Locate the cell with the specified text and output its [x, y] center coordinate. 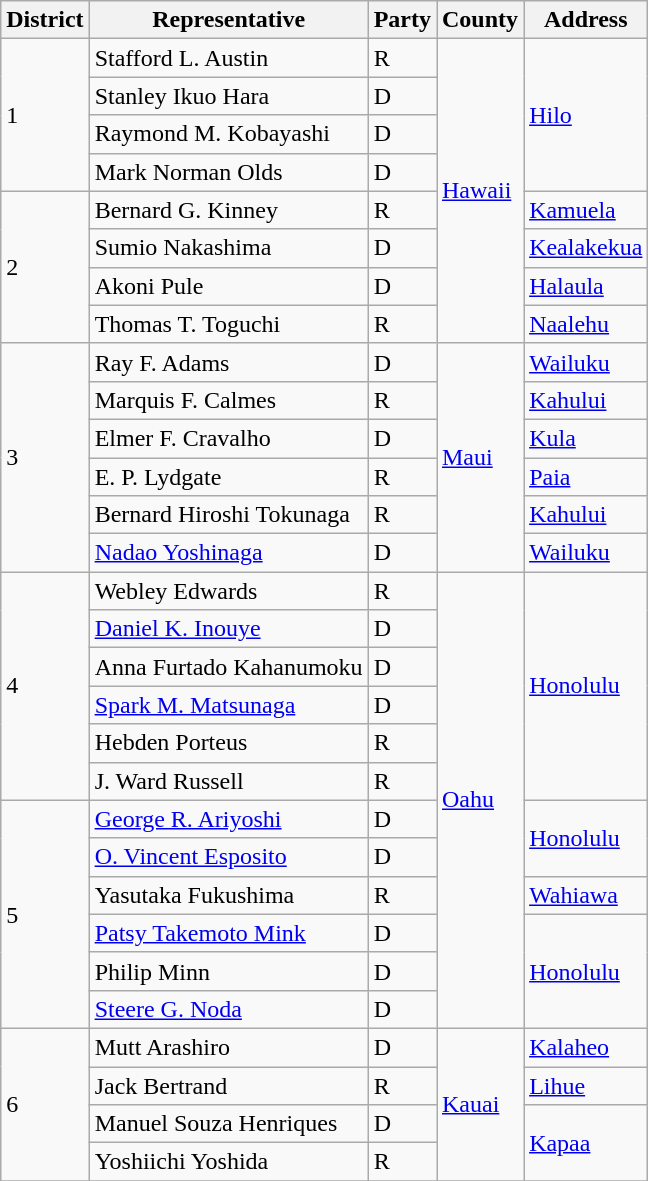
6 [45, 1104]
Akoni Pule [228, 286]
4 [45, 686]
Manuel Souza Henriques [228, 1124]
E. P. Lydgate [228, 477]
Maui [480, 457]
Steere G. Noda [228, 1009]
Wahiawa [586, 895]
O. Vincent Esposito [228, 857]
Thomas T. Toguchi [228, 324]
5 [45, 914]
Nadao Yoshinaga [228, 553]
County [480, 20]
Halaula [586, 286]
Representative [228, 20]
Mark Norman Olds [228, 172]
Lihue [586, 1085]
Yasutaka Fukushima [228, 895]
3 [45, 457]
Elmer F. Cravalho [228, 438]
Ray F. Adams [228, 362]
Oahu [480, 800]
Stanley Ikuo Hara [228, 96]
Kealakekua [586, 248]
Hebden Porteus [228, 743]
Bernard Hiroshi Tokunaga [228, 515]
Kula [586, 438]
Mutt Arashiro [228, 1047]
Paia [586, 477]
Marquis F. Calmes [228, 400]
Patsy Takemoto Mink [228, 933]
Daniel K. Inouye [228, 629]
Philip Minn [228, 971]
Webley Edwards [228, 591]
Kamuela [586, 210]
Naalehu [586, 324]
Raymond M. Kobayashi [228, 134]
Party [402, 20]
Jack Bertrand [228, 1085]
J. Ward Russell [228, 781]
Hawaii [480, 191]
Kalaheo [586, 1047]
2 [45, 267]
Kapaa [586, 1143]
Stafford L. Austin [228, 58]
Bernard G. Kinney [228, 210]
George R. Ariyoshi [228, 819]
Sumio Nakashima [228, 248]
District [45, 20]
1 [45, 115]
Address [586, 20]
Kauai [480, 1104]
Spark M. Matsunaga [228, 705]
Yoshiichi Yoshida [228, 1162]
Anna Furtado Kahanumoku [228, 667]
Hilo [586, 115]
